Search for the cell housing the specified text and yield its [x, y] center coordinate. 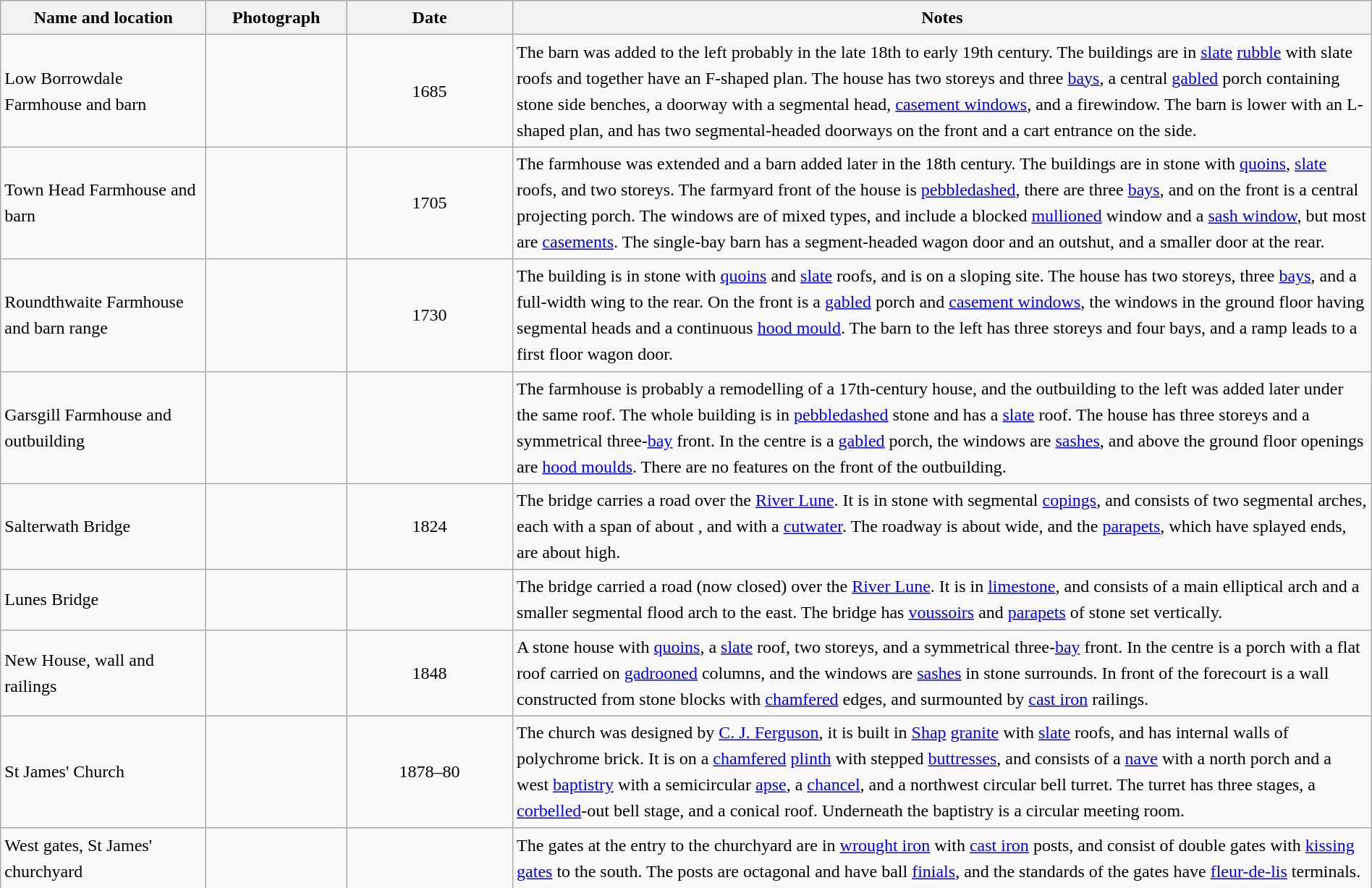
Low Borrowdale Farmhouse and barn [103, 91]
Lunes Bridge [103, 599]
Notes [942, 17]
1730 [430, 316]
Photograph [276, 17]
1685 [430, 91]
1705 [430, 203]
Garsgill Farmhouse and outbuilding [103, 427]
Salterwath Bridge [103, 527]
Town Head Farmhouse and barn [103, 203]
1848 [430, 673]
New House, wall and railings [103, 673]
St James' Church [103, 771]
1824 [430, 527]
1878–80 [430, 771]
West gates, St James' churchyard [103, 858]
Roundthwaite Farmhouse and barn range [103, 316]
Name and location [103, 17]
Date [430, 17]
